Capture the cell that displays the provided text and extract its (X, Y) central coordinate. 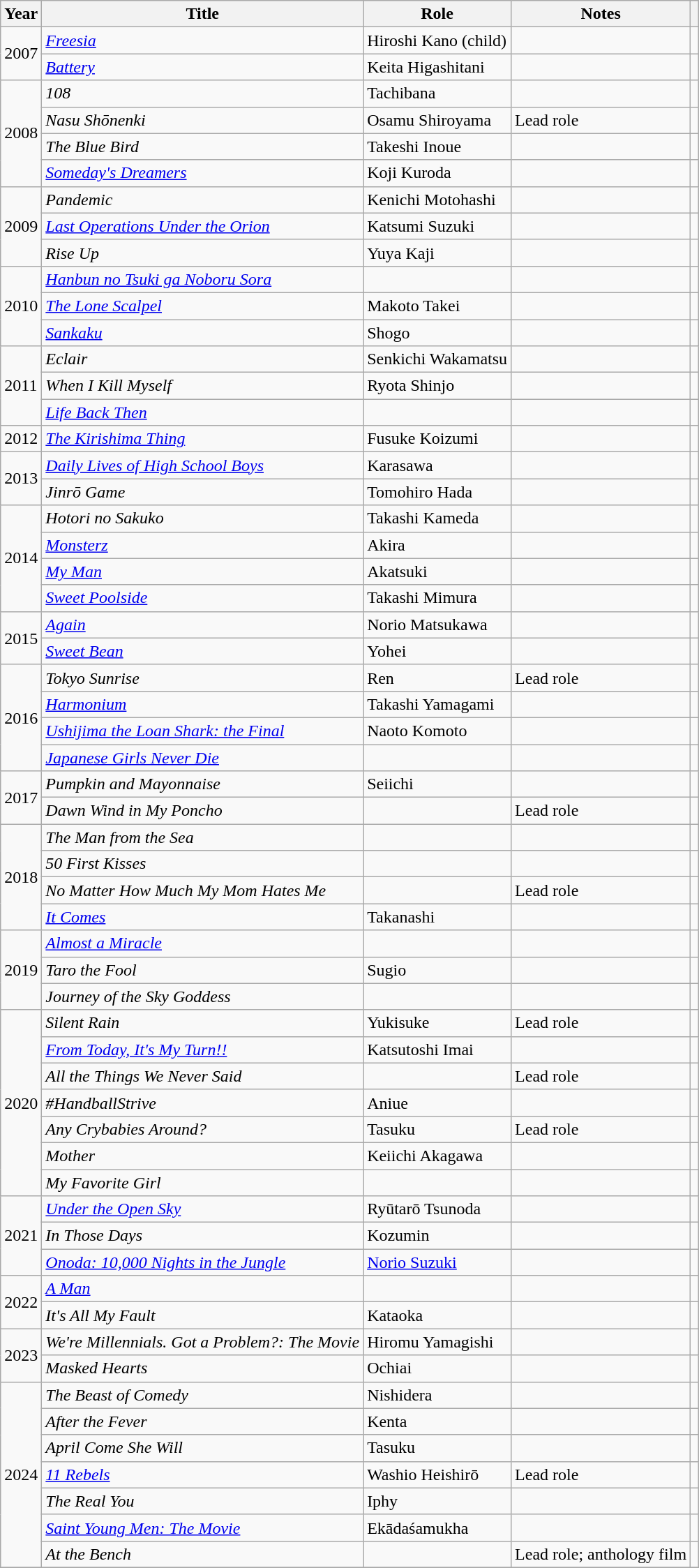
Almost a Miracle (202, 943)
2008 (21, 133)
Norio Matsukawa (437, 625)
Takashi Yamagami (437, 704)
Hanbun no Tsuki ga Noboru Sora (202, 279)
Ryūtarō Tsunoda (437, 1209)
Sugio (437, 970)
Takanashi (437, 917)
2022 (21, 1302)
Ekādaśamukha (437, 1528)
108 (202, 94)
After the Fever (202, 1421)
2021 (21, 1236)
Life Back Then (202, 412)
Journey of the Sky Goddess (202, 996)
Osamu Shiroyama (437, 120)
April Come She Will (202, 1448)
Someday's Dreamers (202, 173)
When I Kill Myself (202, 386)
2023 (21, 1355)
2020 (21, 1103)
2009 (21, 226)
Keiichi Akagawa (437, 1156)
Aniue (437, 1103)
Battery (202, 67)
Nasu Shōnenki (202, 120)
Akatsuki (437, 572)
My Man (202, 572)
Year (21, 14)
Fusuke Koizumi (437, 439)
Under the Open Sky (202, 1209)
2015 (21, 638)
Yohei (437, 651)
2017 (21, 798)
2019 (21, 970)
Shogo (437, 333)
Masked Hearts (202, 1368)
Washio Heishirō (437, 1474)
Last Operations Under the Orion (202, 226)
Makoto Takei (437, 306)
The Man from the Sea (202, 837)
Role (437, 14)
Japanese Girls Never Die (202, 757)
The Beast of Comedy (202, 1395)
Lead role; anthology film (601, 1554)
Norio Suzuki (437, 1262)
Ren (437, 678)
Pumpkin and Mayonnaise (202, 784)
Kenta (437, 1421)
2014 (21, 558)
Yuya Kaji (437, 253)
#HandballStrive (202, 1103)
In Those Days (202, 1236)
Pandemic (202, 200)
Sweet Bean (202, 651)
A Man (202, 1289)
Seiichi (437, 784)
The Kirishima Thing (202, 439)
All the Things We Never Said (202, 1076)
Daily Lives of High School Boys (202, 465)
Kenichi Motohashi (437, 200)
Onoda: 10,000 Nights in the Jungle (202, 1262)
50 First Kisses (202, 864)
My Favorite Girl (202, 1183)
Katsutoshi Imai (437, 1050)
Hiromu Yamagishi (437, 1342)
2018 (21, 877)
Sankaku (202, 333)
Tokyo Sunrise (202, 678)
2007 (21, 54)
Any Crybabies Around? (202, 1129)
Tomohiro Hada (437, 492)
Yukisuke (437, 1023)
Eclair (202, 359)
Rise Up (202, 253)
Freesia (202, 40)
Tachibana (437, 94)
Ochiai (437, 1368)
Naoto Komoto (437, 731)
The Real You (202, 1501)
Hiroshi Kano (child) (437, 40)
Takashi Kameda (437, 518)
2013 (21, 479)
Taro the Fool (202, 970)
From Today, It's My Turn!! (202, 1050)
Saint Young Men: The Movie (202, 1528)
Takeshi Inoue (437, 147)
The Lone Scalpel (202, 306)
Monsterz (202, 545)
2012 (21, 439)
Akira (437, 545)
2024 (21, 1474)
Kozumin (437, 1236)
We're Millennials. Got a Problem?: The Movie (202, 1342)
Nishidera (437, 1395)
Jinrō Game (202, 492)
At the Bench (202, 1554)
Iphy (437, 1501)
Keita Higashitani (437, 67)
Harmonium (202, 704)
2010 (21, 306)
Hotori no Sakuko (202, 518)
Katsumi Suzuki (437, 226)
11 Rebels (202, 1474)
It Comes (202, 917)
Karasawa (437, 465)
It's All My Fault (202, 1315)
Ryota Shinjo (437, 386)
Notes (601, 14)
Dawn Wind in My Poncho (202, 811)
Silent Rain (202, 1023)
Ushijima the Loan Shark: the Final (202, 731)
Senkichi Wakamatsu (437, 359)
Title (202, 14)
Koji Kuroda (437, 173)
Mother (202, 1156)
Takashi Mimura (437, 598)
Kataoka (437, 1315)
2011 (21, 386)
The Blue Bird (202, 147)
Sweet Poolside (202, 598)
No Matter How Much My Mom Hates Me (202, 890)
Again (202, 625)
2016 (21, 717)
